Output the (x, y) coordinate of the center of the cell containing the given text.  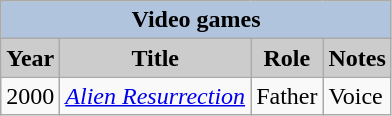
Voice (357, 96)
Title (156, 58)
Year (30, 58)
Video games (196, 20)
Role (287, 58)
Notes (357, 58)
2000 (30, 96)
Alien Resurrection (156, 96)
Father (287, 96)
